Return [X, Y] of the center of cell containing provided text 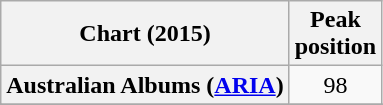
Australian Albums (ARIA) [145, 85]
98 [335, 85]
Chart (2015) [145, 34]
Peakposition [335, 34]
